Find where the given text appears and provide that cell's center as (X, Y) coordinate. 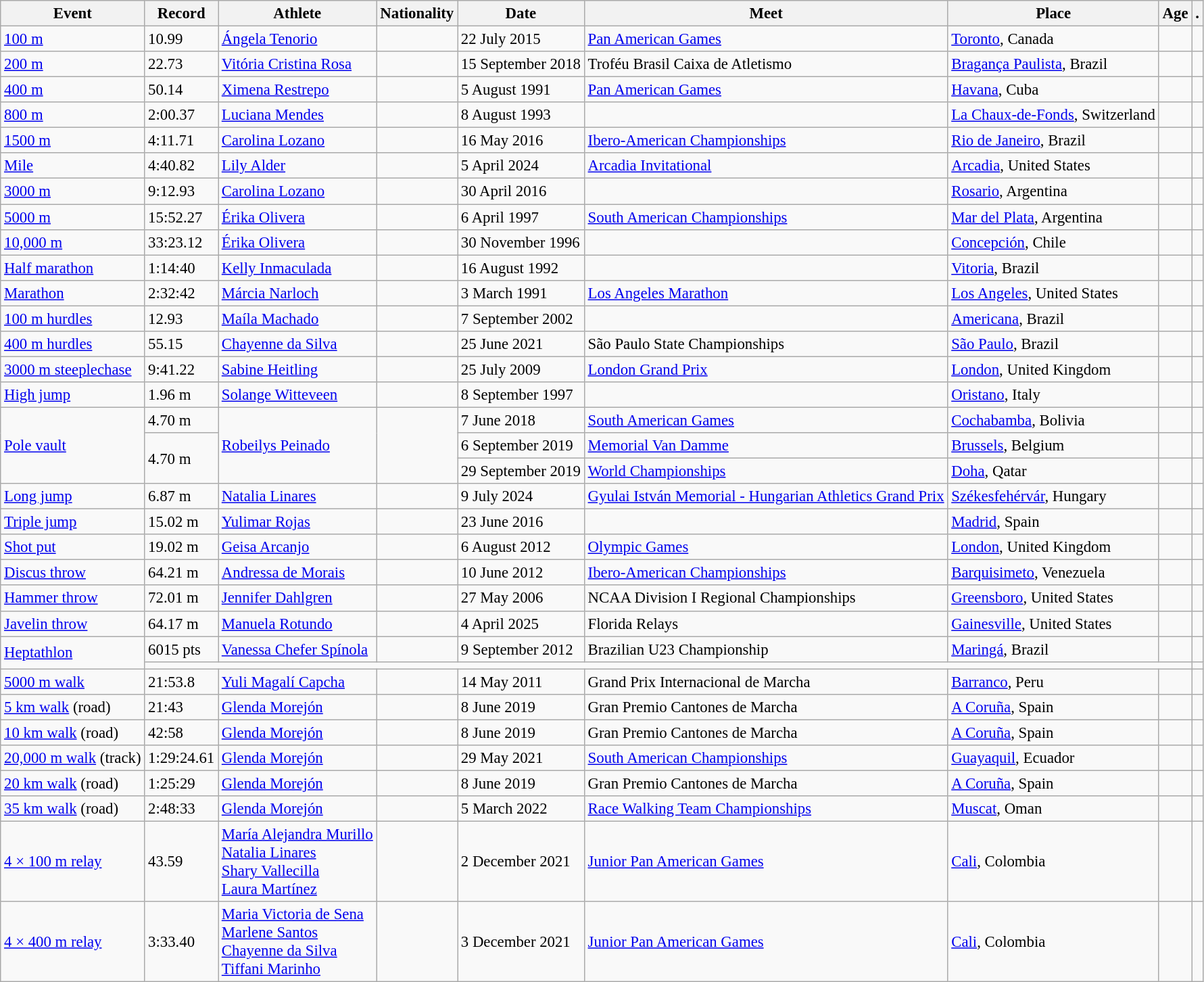
35 km walk (road) (73, 809)
2:48:33 (181, 809)
21:53.8 (181, 682)
16 August 1992 (521, 268)
5000 m walk (73, 682)
Pole vault (73, 445)
Greensboro, United States (1053, 599)
43.59 (181, 862)
25 June 2021 (521, 344)
Geisa Arcanjo (297, 547)
Troféu Brasil Caixa de Atletismo (766, 64)
Gainesville, United States (1053, 624)
Arcadia, United States (1053, 166)
London Grand Prix (766, 369)
2:00.37 (181, 115)
São Paulo, Brazil (1053, 344)
50.14 (181, 90)
Grand Prix Internacional de Marcha (766, 682)
Nationality (416, 14)
Concepción, Chile (1053, 242)
1500 m (73, 141)
10,000 m (73, 242)
Bragança Paulista, Brazil (1053, 64)
4 April 2025 (521, 624)
Kelly Inmaculada (297, 268)
200 m (73, 64)
Székesfehérvár, Hungary (1053, 496)
8 August 1993 (521, 115)
8 September 1997 (521, 395)
19.02 m (181, 547)
Place (1053, 14)
Marathon (73, 293)
7 June 2018 (521, 420)
Vitoria, Brazil (1053, 268)
100 m hurdles (73, 319)
Ángela Tenorio (297, 39)
Half marathon (73, 268)
NCAA Division I Regional Championships (766, 599)
Yulimar Rojas (297, 522)
22 July 2015 (521, 39)
29 May 2021 (521, 758)
Lily Alder (297, 166)
3000 m steeplechase (73, 369)
Rio de Janeiro, Brazil (1053, 141)
Mile (73, 166)
800 m (73, 115)
Mar del Plata, Argentina (1053, 217)
Márcia Narloch (297, 293)
72.01 m (181, 599)
Natalia Linares (297, 496)
Sabine Heitling (297, 369)
Andressa de Morais (297, 573)
Barquisimeto, Venezuela (1053, 573)
4:40.82 (181, 166)
Americana, Brazil (1053, 319)
Muscat, Oman (1053, 809)
Maria Victoria de SenaMarlene SantosChayenne da SilvaTiffani Marinho (297, 941)
Doha, Qatar (1053, 471)
Rosario, Argentina (1053, 191)
Javelin throw (73, 624)
3:33.40 (181, 941)
Date (521, 14)
Brussels, Belgium (1053, 446)
Maíla Machado (297, 319)
9:41.22 (181, 369)
55.15 (181, 344)
6015 pts (181, 649)
30 November 1996 (521, 242)
Race Walking Team Championships (766, 809)
Maringá, Brazil (1053, 649)
10.99 (181, 39)
María Alejandra MurilloNatalia LinaresShary VallecillaLaura Martínez (297, 862)
2 December 2021 (521, 862)
23 June 2016 (521, 522)
100 m (73, 39)
21:43 (181, 707)
64.17 m (181, 624)
4 × 400 m relay (73, 941)
Vanessa Chefer Spínola (297, 649)
30 April 2016 (521, 191)
5000 m (73, 217)
Solange Witteveen (297, 395)
Guayaquil, Ecuador (1053, 758)
Discus throw (73, 573)
Oristano, Italy (1053, 395)
La Chaux-de-Fonds, Switzerland (1053, 115)
33:23.12 (181, 242)
400 m hurdles (73, 344)
Shot put (73, 547)
400 m (73, 90)
14 May 2011 (521, 682)
Brazilian U23 Championship (766, 649)
Ximena Restrepo (297, 90)
3 December 2021 (521, 941)
29 September 2019 (521, 471)
6 April 1997 (521, 217)
2:32:42 (181, 293)
20 km walk (road) (73, 783)
Cochabamba, Bolivia (1053, 420)
4:11.71 (181, 141)
Luciana Mendes (297, 115)
15 September 2018 (521, 64)
7 September 2002 (521, 319)
Age (1175, 14)
World Championships (766, 471)
5 km walk (road) (73, 707)
5 April 2024 (521, 166)
15.02 m (181, 522)
Chayenne da Silva (297, 344)
25 July 2009 (521, 369)
Meet (766, 14)
16 May 2016 (521, 141)
Yuli Magalí Capcha (297, 682)
5 August 1991 (521, 90)
Havana, Cuba (1053, 90)
6 September 2019 (521, 446)
9 July 2024 (521, 496)
Arcadia Invitational (766, 166)
Athlete (297, 14)
1.96 m (181, 395)
10 km walk (road) (73, 732)
22.73 (181, 64)
6 August 2012 (521, 547)
High jump (73, 395)
12.93 (181, 319)
27 May 2006 (521, 599)
9 September 2012 (521, 649)
15:52.27 (181, 217)
Memorial Van Damme (766, 446)
Barranco, Peru (1053, 682)
Los Angeles Marathon (766, 293)
São Paulo State Championships (766, 344)
South American Games (766, 420)
9:12.93 (181, 191)
1:25:29 (181, 783)
6.87 m (181, 496)
Hammer throw (73, 599)
Robeilys Peinado (297, 445)
Toronto, Canada (1053, 39)
Los Angeles, United States (1053, 293)
10 June 2012 (521, 573)
Vitória Cristina Rosa (297, 64)
64.21 m (181, 573)
Event (73, 14)
Record (181, 14)
. (1197, 14)
Gyulai István Memorial - Hungarian Athletics Grand Prix (766, 496)
Triple jump (73, 522)
Olympic Games (766, 547)
42:58 (181, 732)
20,000 m walk (track) (73, 758)
Manuela Rotundo (297, 624)
Florida Relays (766, 624)
Jennifer Dahlgren (297, 599)
1:29:24.61 (181, 758)
5 March 2022 (521, 809)
4 × 100 m relay (73, 862)
Heptathlon (73, 653)
3 March 1991 (521, 293)
Madrid, Spain (1053, 522)
1:14:40 (181, 268)
Long jump (73, 496)
3000 m (73, 191)
